Provide the (X, Y) coordinate of the cell's center where the given text is located.  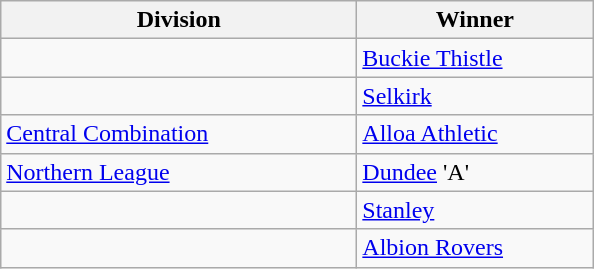
Dundee 'A' (475, 172)
Central Combination (179, 134)
Albion Rovers (475, 248)
Alloa Athletic (475, 134)
Stanley (475, 210)
Northern League (179, 172)
Buckie Thistle (475, 58)
Winner (475, 20)
Selkirk (475, 96)
Division (179, 20)
